Return [X, Y] of the center of cell containing provided text 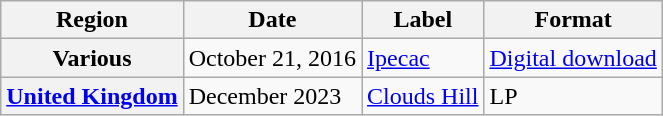
United Kingdom [92, 96]
Region [92, 20]
December 2023 [272, 96]
Ipecac [423, 58]
LP [573, 96]
October 21, 2016 [272, 58]
Label [423, 20]
Format [573, 20]
Digital download [573, 58]
Clouds Hill [423, 96]
Date [272, 20]
Various [92, 58]
